Capture the cell that displays the provided text and extract its [x, y] central coordinate. 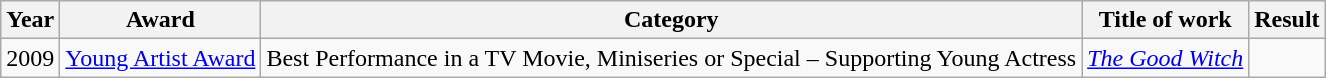
Result [1287, 20]
Title of work [1166, 20]
Award [160, 20]
2009 [30, 58]
The Good Witch [1166, 58]
Category [672, 20]
Year [30, 20]
Best Performance in a TV Movie, Miniseries or Special – Supporting Young Actress [672, 58]
Young Artist Award [160, 58]
